Determine the (x, y) coordinate at the center of the cell enclosing the given text.  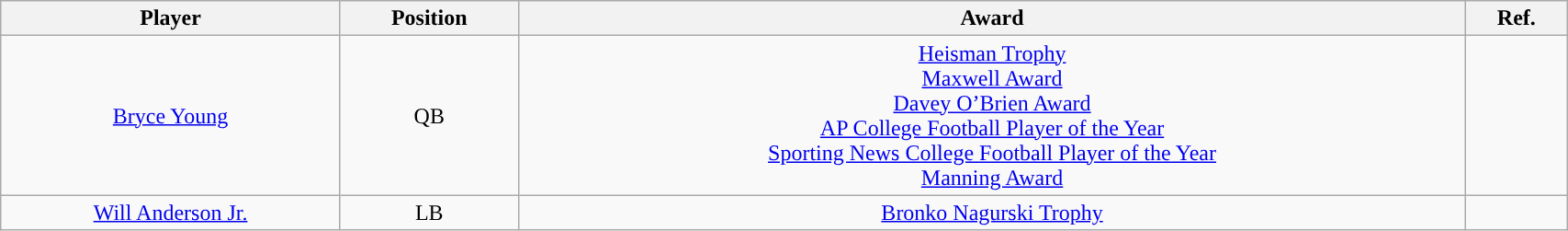
Player (171, 18)
Will Anderson Jr. (171, 213)
Ref. (1517, 18)
QB (429, 116)
LB (429, 213)
Award (992, 18)
Bryce Young (171, 116)
Position (429, 18)
Bronko Nagurski Trophy (992, 213)
